Scan for the cell matching the given text and deliver its (X, Y) coordinate at center. 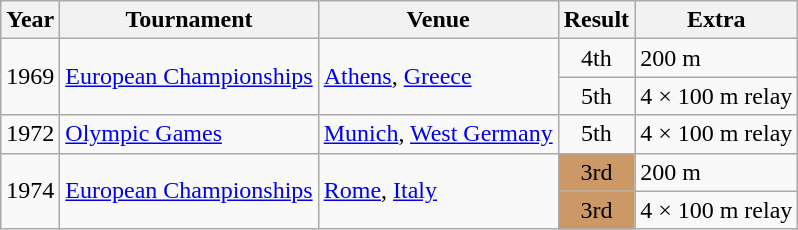
Tournament (189, 20)
Venue (438, 20)
Olympic Games (189, 134)
4th (596, 58)
1969 (30, 77)
Year (30, 20)
Extra (716, 20)
Munich, West Germany (438, 134)
1972 (30, 134)
Athens, Greece (438, 77)
Result (596, 20)
1974 (30, 191)
Rome, Italy (438, 191)
